Output the (X, Y) coordinate of the center of the cell containing the given text.  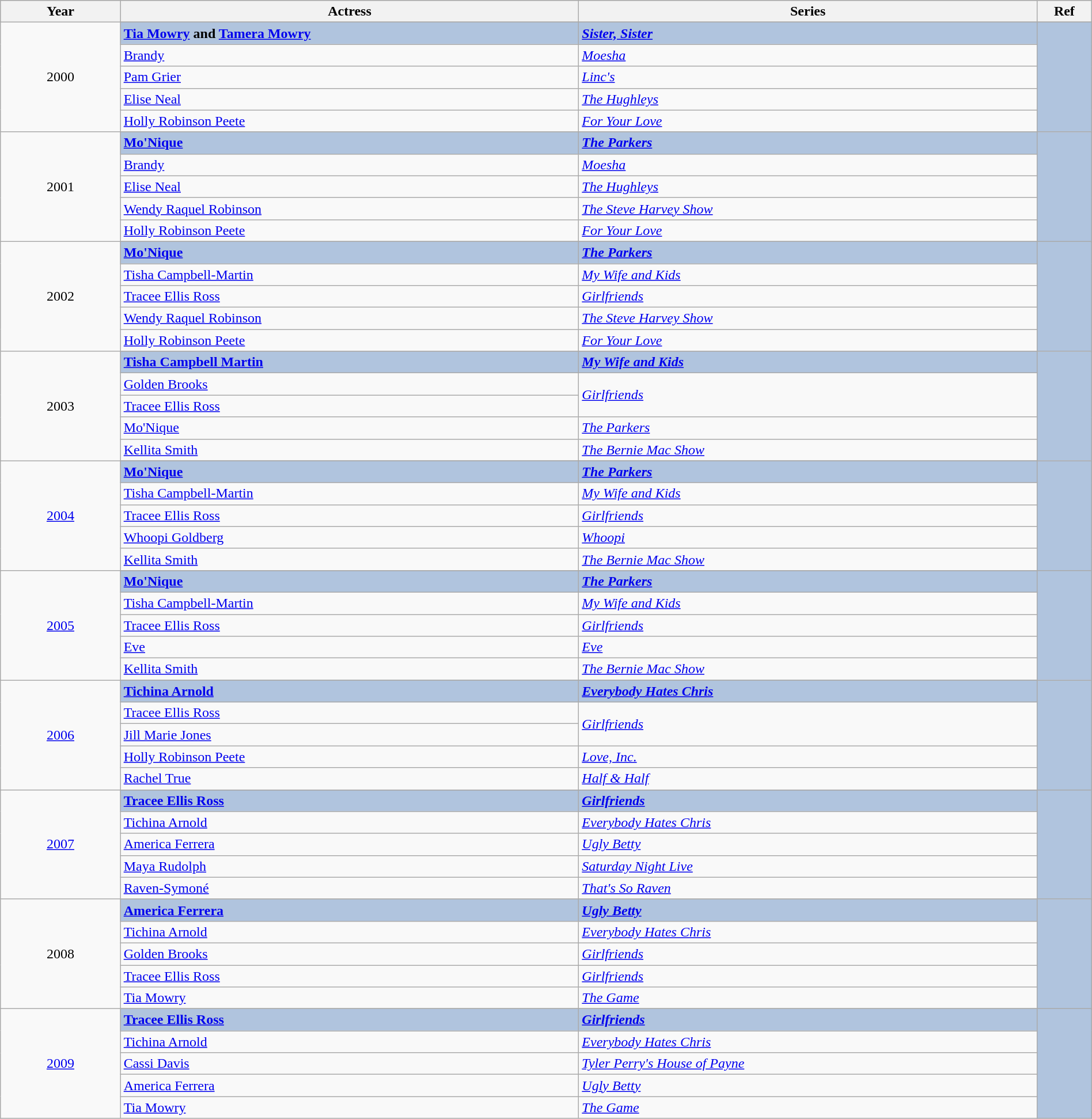
Pam Grier (350, 77)
2005 (60, 625)
That's So Raven (808, 888)
Rachel True (350, 779)
Tyler Perry's House of Payne (808, 1064)
Tisha Campbell Martin (350, 362)
2000 (60, 77)
Series (808, 12)
Love, Inc. (808, 757)
Whoopi (808, 537)
Whoopi Goldberg (350, 537)
2007 (60, 844)
2002 (60, 296)
2001 (60, 187)
2003 (60, 406)
Year (60, 12)
2004 (60, 515)
Jill Marie Jones (350, 735)
2008 (60, 954)
2006 (60, 735)
2009 (60, 1064)
Sister, Sister (808, 33)
Saturday Night Live (808, 866)
Ref (1064, 12)
Cassi Davis (350, 1064)
Actress (350, 12)
Linc's (808, 77)
Half & Half (808, 779)
Raven-Symoné (350, 888)
Tia Mowry and Tamera Mowry (350, 33)
Maya Rudolph (350, 866)
